From the cell containing the given text, extract its center point as (x, y) coordinate. 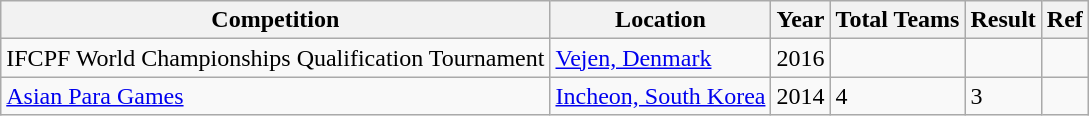
3 (1003, 96)
Total Teams (898, 20)
IFCPF World Championships Qualification Tournament (276, 58)
Competition (276, 20)
Result (1003, 20)
Location (660, 20)
Asian Para Games (276, 96)
4 (898, 96)
Year (800, 20)
2014 (800, 96)
2016 (800, 58)
Incheon, South Korea (660, 96)
Ref (1064, 20)
Vejen, Denmark (660, 58)
